Capture the cell that displays the provided text and extract its (X, Y) central coordinate. 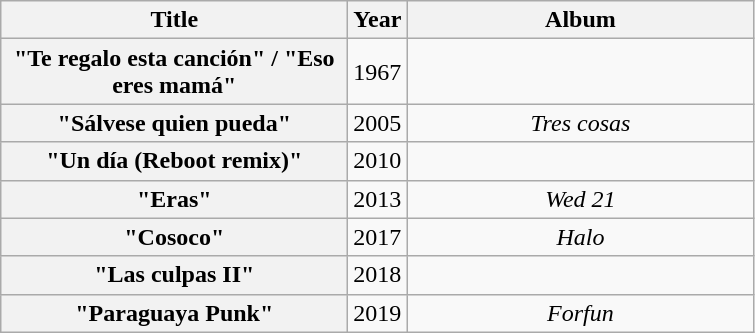
Title (174, 20)
2017 (378, 237)
"Te regalo esta canción" / "Eso eres mamá" (174, 72)
2005 (378, 123)
Forfun (580, 313)
2019 (378, 313)
"Sálvese quien pueda" (174, 123)
1967 (378, 72)
Album (580, 20)
"Paraguaya Punk" (174, 313)
Halo (580, 237)
Tres cosas (580, 123)
2013 (378, 199)
"Las culpas II" (174, 275)
Year (378, 20)
2010 (378, 161)
"Eras" (174, 199)
"Un día (Reboot remix)" (174, 161)
"Cosoco" (174, 237)
Wed 21 (580, 199)
2018 (378, 275)
